Locate the cell with the specified text and output its (X, Y) center coordinate. 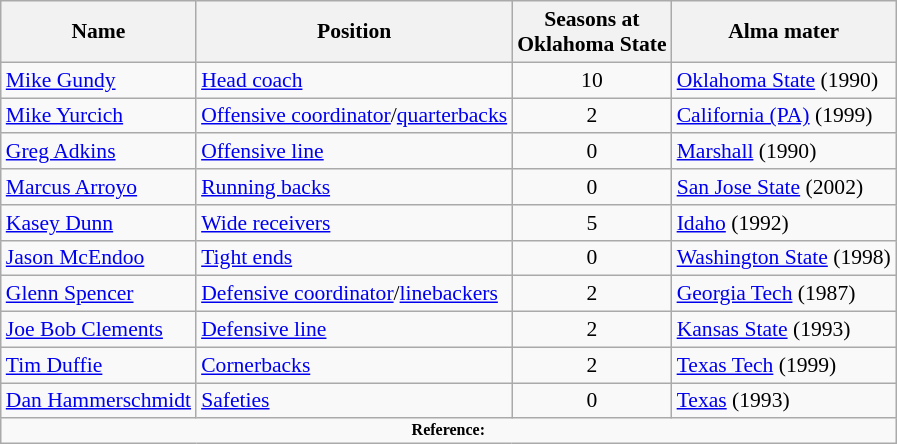
Seasons atOklahoma State (592, 32)
Offensive line (354, 152)
California (PA) (1999) (784, 116)
San Jose State (2002) (784, 187)
Defensive line (354, 330)
Idaho (1992) (784, 223)
Safeties (354, 401)
Position (354, 32)
Wide receivers (354, 223)
Tight ends (354, 258)
Kasey Dunn (98, 223)
Reference: (448, 431)
Glenn Spencer (98, 294)
Washington State (1998) (784, 258)
Jason McEndoo (98, 258)
Name (98, 32)
Cornerbacks (354, 365)
Georgia Tech (1987) (784, 294)
5 (592, 223)
Mike Yurcich (98, 116)
Joe Bob Clements (98, 330)
Dan Hammerschmidt (98, 401)
Texas (1993) (784, 401)
Alma mater (784, 32)
Marshall (1990) (784, 152)
Texas Tech (1999) (784, 365)
Defensive coordinator/linebackers (354, 294)
Mike Gundy (98, 80)
Head coach (354, 80)
10 (592, 80)
Kansas State (1993) (784, 330)
Oklahoma State (1990) (784, 80)
Offensive coordinator/quarterbacks (354, 116)
Greg Adkins (98, 152)
Marcus Arroyo (98, 187)
Tim Duffie (98, 365)
Running backs (354, 187)
